Find where the given text appears and provide that cell's center as [X, Y] coordinate. 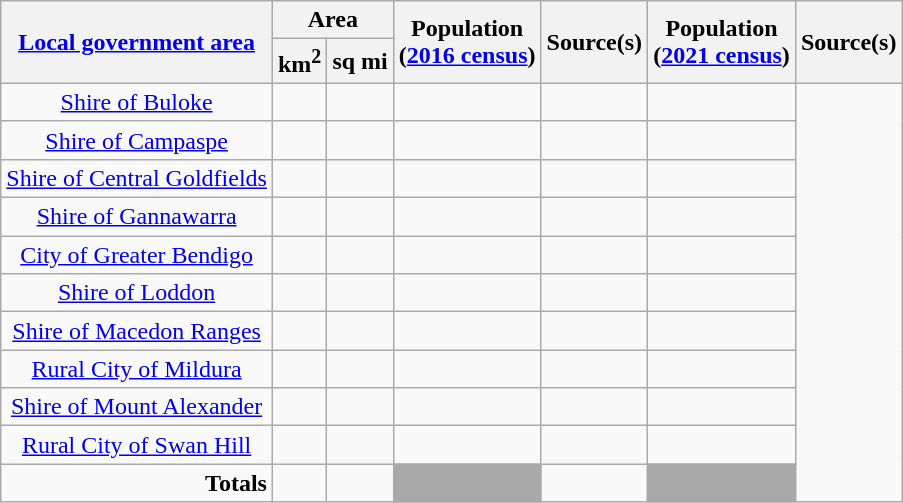
Shire of Buloke [137, 102]
Shire of Macedon Ranges [137, 331]
Local government area [137, 42]
Shire of Campaspe [137, 140]
Population(2016 census) [467, 42]
Shire of Mount Alexander [137, 407]
Shire of Loddon [137, 293]
Shire of Central Goldfields [137, 178]
sq mi [360, 62]
km2 [299, 62]
City of Greater Bendigo [137, 255]
Totals [137, 483]
Rural City of Swan Hill [137, 445]
Area [332, 20]
Population(2021 census) [722, 42]
Shire of Gannawarra [137, 217]
Rural City of Mildura [137, 369]
